Provide the (x, y) coordinate of the cell's center where the given text is located.  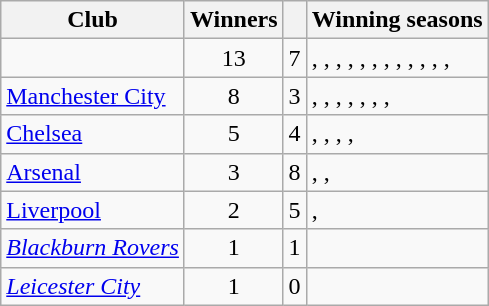
Leicester City (93, 286)
, , , , (397, 134)
Club (93, 20)
Winners (234, 20)
13 (234, 58)
, , (397, 172)
, , , , , , , (397, 96)
7 (294, 58)
2 (234, 210)
, (397, 210)
Chelsea (93, 134)
0 (294, 286)
Liverpool (93, 210)
Blackburn Rovers (93, 248)
Arsenal (93, 172)
Manchester City (93, 96)
, , , , , , , , , , , , (397, 58)
Winning seasons (397, 20)
4 (294, 134)
